Scan for the cell matching the given text and deliver its [x, y] coordinate at center. 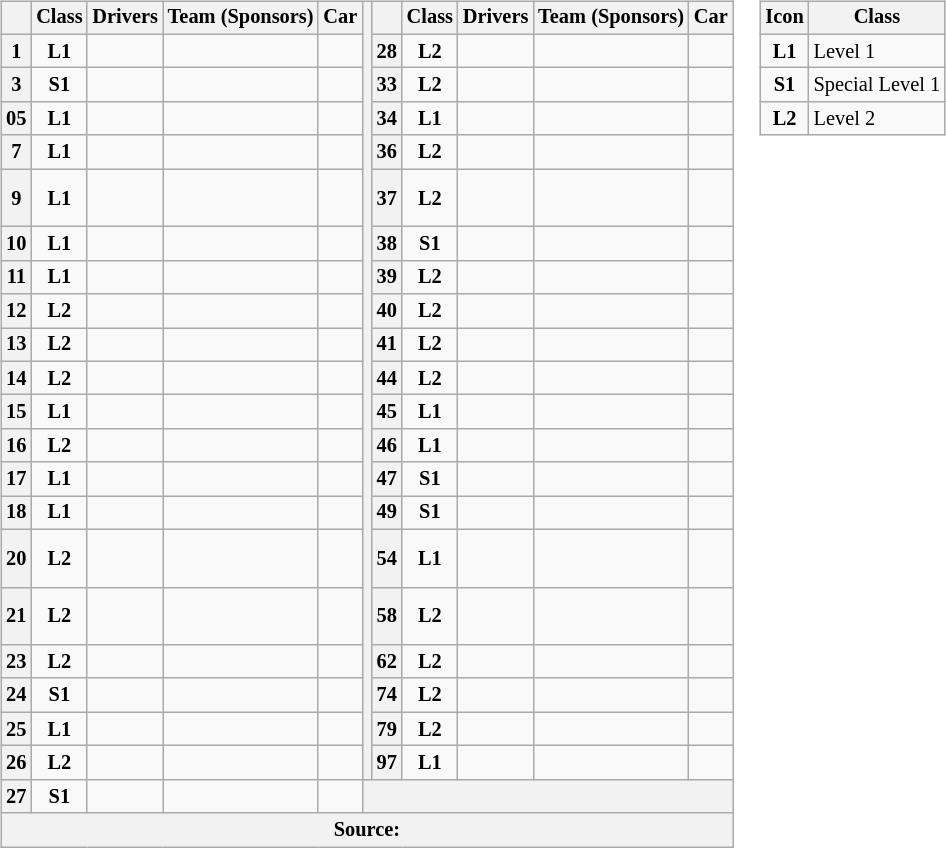
49 [387, 513]
27 [16, 796]
39 [387, 277]
Level 1 [877, 51]
28 [387, 51]
Special Level 1 [877, 85]
41 [387, 345]
14 [16, 378]
Level 2 [877, 119]
44 [387, 378]
21 [16, 616]
3 [16, 85]
10 [16, 244]
7 [16, 152]
9 [16, 198]
36 [387, 152]
Icon [784, 18]
18 [16, 513]
34 [387, 119]
1 [16, 51]
05 [16, 119]
20 [16, 558]
62 [387, 662]
40 [387, 311]
45 [387, 412]
25 [16, 729]
54 [387, 558]
26 [16, 763]
12 [16, 311]
13 [16, 345]
33 [387, 85]
38 [387, 244]
46 [387, 446]
11 [16, 277]
17 [16, 479]
15 [16, 412]
16 [16, 446]
97 [387, 763]
23 [16, 662]
24 [16, 695]
74 [387, 695]
37 [387, 198]
47 [387, 479]
79 [387, 729]
Source: [366, 830]
58 [387, 616]
